Pinpoint the cell where the given text exists, returning its [X, Y] midpoint coordinate. 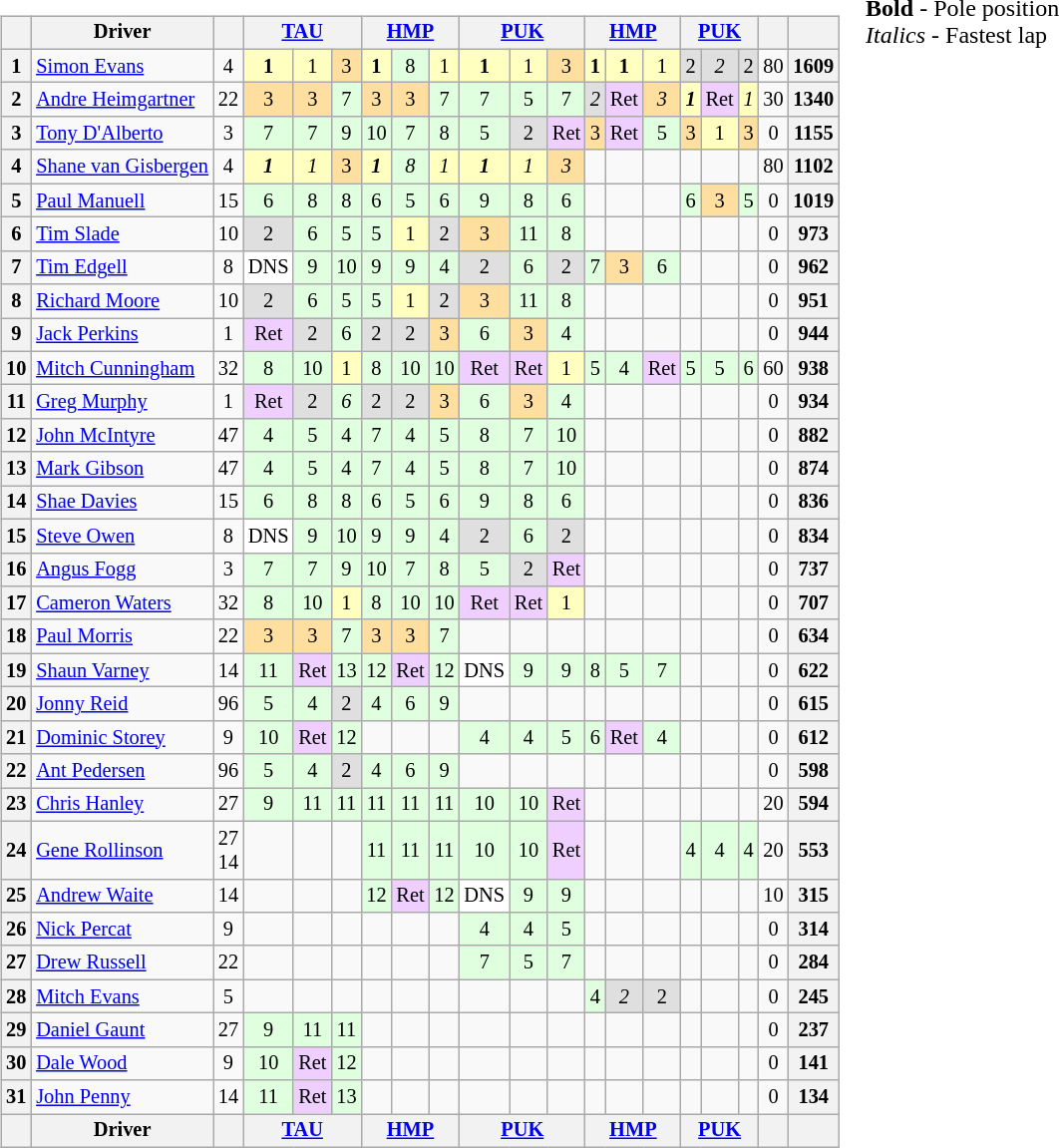
Gene Rollinson [122, 850]
31 [16, 1097]
1340 [814, 100]
John Penny [122, 1097]
938 [814, 368]
60 [773, 368]
Greg Murphy [122, 402]
21 [16, 737]
Ant Pedersen [122, 771]
944 [814, 335]
Angus Fogg [122, 570]
1019 [814, 200]
973 [814, 234]
Steve Owen [122, 536]
951 [814, 301]
612 [814, 737]
141 [814, 1063]
598 [814, 771]
19 [16, 670]
1155 [814, 134]
26 [16, 930]
Mark Gibson [122, 469]
615 [814, 704]
834 [814, 536]
882 [814, 436]
Tim Edgell [122, 267]
634 [814, 636]
737 [814, 570]
16 [16, 570]
934 [814, 402]
Cameron Waters [122, 603]
Andre Heimgartner [122, 100]
Mitch Cunningham [122, 368]
Drew Russell [122, 962]
622 [814, 670]
314 [814, 930]
Tony D'Alberto [122, 134]
18 [16, 636]
315 [814, 896]
Tim Slade [122, 234]
Nick Percat [122, 930]
594 [814, 805]
1102 [814, 167]
237 [814, 1030]
245 [814, 996]
284 [814, 962]
Simon Evans [122, 66]
23 [16, 805]
Daniel Gaunt [122, 1030]
Paul Manuell [122, 200]
25 [16, 896]
Paul Morris [122, 636]
Dominic Storey [122, 737]
29 [16, 1030]
Chris Hanley [122, 805]
707 [814, 603]
962 [814, 267]
Jonny Reid [122, 704]
Shae Davies [122, 503]
Dale Wood [122, 1063]
17 [16, 603]
134 [814, 1097]
874 [814, 469]
Jack Perkins [122, 335]
John McIntyre [122, 436]
2714 [228, 850]
Mitch Evans [122, 996]
28 [16, 996]
24 [16, 850]
Shane van Gisbergen [122, 167]
1609 [814, 66]
Andrew Waite [122, 896]
553 [814, 850]
836 [814, 503]
Shaun Varney [122, 670]
Richard Moore [122, 301]
